Scan for the cell matching the given text and deliver its (x, y) coordinate at center. 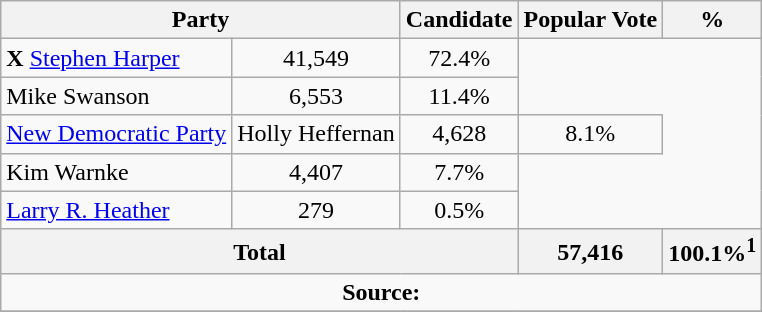
41,549 (316, 58)
Popular Vote (590, 20)
Holly Heffernan (316, 134)
11.4% (459, 96)
279 (316, 210)
Total (260, 252)
% (712, 20)
Mike Swanson (116, 96)
72.4% (459, 58)
57,416 (590, 252)
Kim Warnke (116, 172)
100.1%1 (712, 252)
Candidate (459, 20)
New Democratic Party (116, 134)
X Stephen Harper (116, 58)
4,628 (459, 134)
4,407 (316, 172)
6,553 (316, 96)
8.1% (590, 134)
Larry R. Heather (116, 210)
0.5% (459, 210)
Party (201, 20)
Source: (382, 293)
7.7% (459, 172)
